From the cell containing the given text, extract its center point as (X, Y) coordinate. 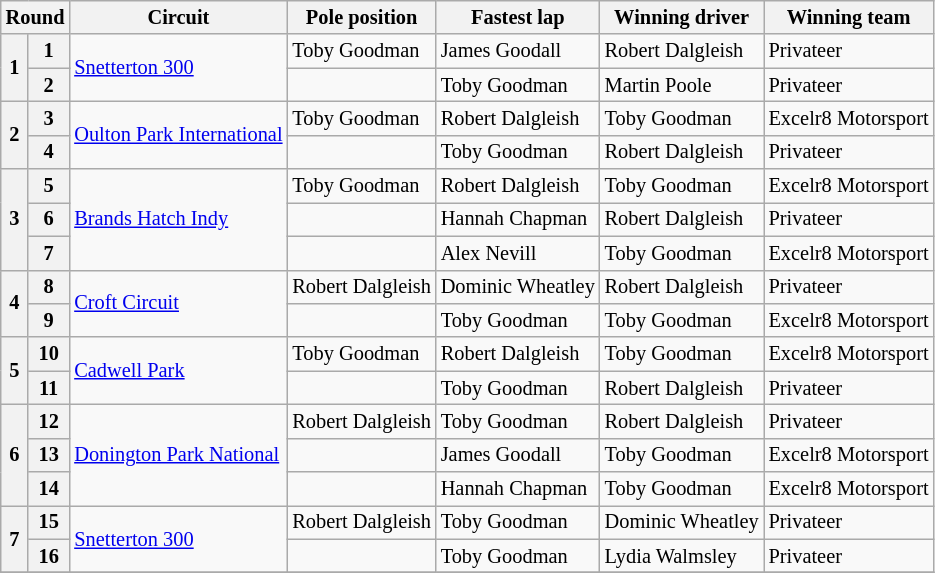
Winning team (849, 17)
Lydia Walmsley (682, 556)
Donington Park National (178, 454)
Croft Circuit (178, 304)
Fastest lap (518, 17)
13 (48, 455)
11 (48, 388)
Cadwell Park (178, 370)
8 (48, 287)
Oulton Park International (178, 134)
Round (36, 17)
9 (48, 320)
16 (48, 556)
Winning driver (682, 17)
15 (48, 522)
Martin Poole (682, 85)
14 (48, 489)
12 (48, 421)
Alex Nevill (518, 253)
10 (48, 354)
Pole position (361, 17)
Brands Hatch Indy (178, 220)
Circuit (178, 17)
